Search for the cell housing the specified text and yield its (x, y) center coordinate. 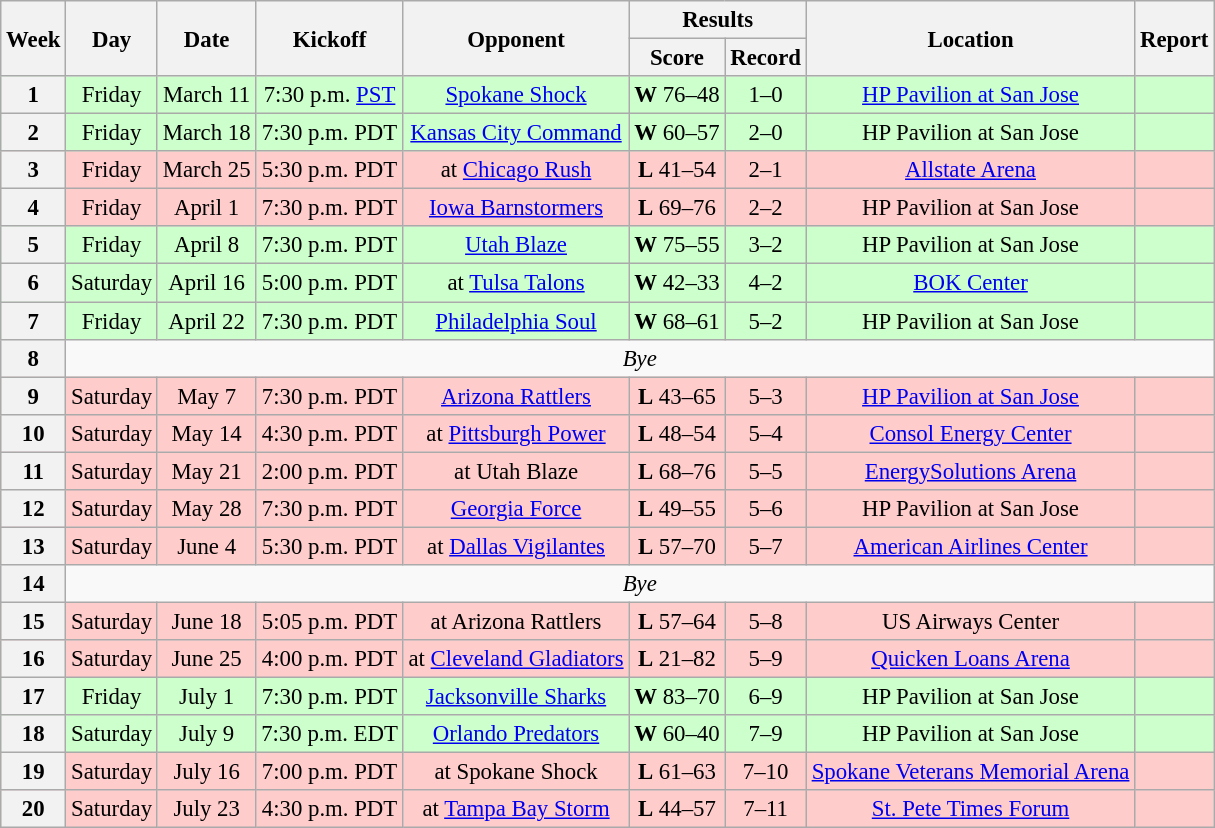
1 (34, 95)
14 (34, 584)
at Pittsburgh Power (516, 433)
W 76–48 (677, 95)
Date (206, 38)
May 7 (206, 396)
Kansas City Command (516, 133)
15 (34, 621)
19 (34, 772)
7 (34, 321)
May 14 (206, 433)
W 83–70 (677, 697)
April 8 (206, 245)
at Tulsa Talons (516, 283)
Orlando Predators (516, 734)
EnergySolutions Arena (970, 471)
American Airlines Center (970, 546)
10 (34, 433)
20 (34, 809)
Spokane Shock (516, 95)
Report (1174, 38)
7:00 p.m. PDT (330, 772)
4:00 p.m. PDT (330, 659)
at Cleveland Gladiators (516, 659)
L 69–76 (677, 208)
July 1 (206, 697)
July 9 (206, 734)
Record (766, 58)
Utah Blaze (516, 245)
at Chicago Rush (516, 170)
Week (34, 38)
June 4 (206, 546)
7–9 (766, 734)
Day (112, 38)
16 (34, 659)
5 (34, 245)
Spokane Veterans Memorial Arena (970, 772)
5:00 p.m. PDT (330, 283)
at Arizona Rattlers (516, 621)
March 25 (206, 170)
W 75–55 (677, 245)
BOK Center (970, 283)
7–10 (766, 772)
9 (34, 396)
L 43–65 (677, 396)
Consol Energy Center (970, 433)
July 23 (206, 809)
Arizona Rattlers (516, 396)
W 68–61 (677, 321)
1–0 (766, 95)
8 (34, 358)
2:00 p.m. PDT (330, 471)
at Utah Blaze (516, 471)
5–3 (766, 396)
May 21 (206, 471)
5–5 (766, 471)
4 (34, 208)
2–2 (766, 208)
March 11 (206, 95)
13 (34, 546)
Allstate Arena (970, 170)
L 41–54 (677, 170)
5:05 p.m. PDT (330, 621)
Results (718, 20)
L 57–70 (677, 546)
St. Pete Times Forum (970, 809)
11 (34, 471)
Quicken Loans Arena (970, 659)
12 (34, 509)
Iowa Barnstormers (516, 208)
June 18 (206, 621)
7:30 p.m. PST (330, 95)
5–7 (766, 546)
US Airways Center (970, 621)
W 60–57 (677, 133)
17 (34, 697)
7:30 p.m. EDT (330, 734)
W 42–33 (677, 283)
3 (34, 170)
L 21–82 (677, 659)
Kickoff (330, 38)
at Dallas Vigilantes (516, 546)
5–6 (766, 509)
W 60–40 (677, 734)
18 (34, 734)
5–2 (766, 321)
Jacksonville Sharks (516, 697)
7–11 (766, 809)
May 28 (206, 509)
2 (34, 133)
5–8 (766, 621)
2–1 (766, 170)
4–2 (766, 283)
Philadelphia Soul (516, 321)
L 68–76 (677, 471)
5–9 (766, 659)
April 22 (206, 321)
Opponent (516, 38)
at Spokane Shock (516, 772)
April 16 (206, 283)
L 44–57 (677, 809)
March 18 (206, 133)
July 16 (206, 772)
2–0 (766, 133)
L 48–54 (677, 433)
6–9 (766, 697)
L 61–63 (677, 772)
at Tampa Bay Storm (516, 809)
Georgia Force (516, 509)
5–4 (766, 433)
L 49–55 (677, 509)
Location (970, 38)
June 25 (206, 659)
6 (34, 283)
3–2 (766, 245)
Score (677, 58)
April 1 (206, 208)
L 57–64 (677, 621)
